Scan for the cell matching the given text and deliver its (x, y) coordinate at center. 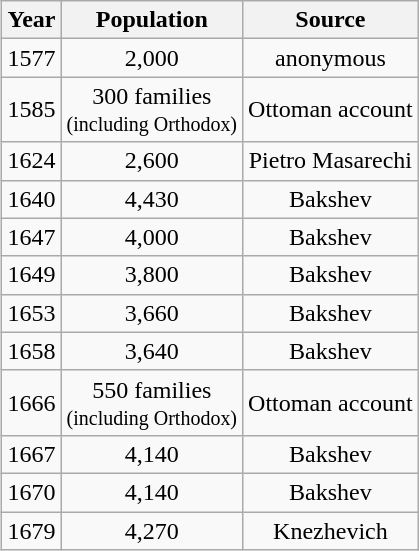
3,660 (152, 313)
1647 (32, 237)
1640 (32, 199)
1658 (32, 351)
4,430 (152, 199)
550 families(including Orthodox) (152, 402)
Population (152, 20)
1667 (32, 454)
Source (331, 20)
4,270 (152, 531)
1679 (32, 531)
1670 (32, 492)
3,800 (152, 275)
Year (32, 20)
anonymous (331, 58)
4,000 (152, 237)
1585 (32, 110)
Pietro Masarechi (331, 161)
300 families(including Orthodox) (152, 110)
1653 (32, 313)
3,640 (152, 351)
1666 (32, 402)
Knezhevich (331, 531)
1649 (32, 275)
1624 (32, 161)
1577 (32, 58)
2,000 (152, 58)
2,600 (152, 161)
